Search for the cell housing the specified text and yield its (x, y) center coordinate. 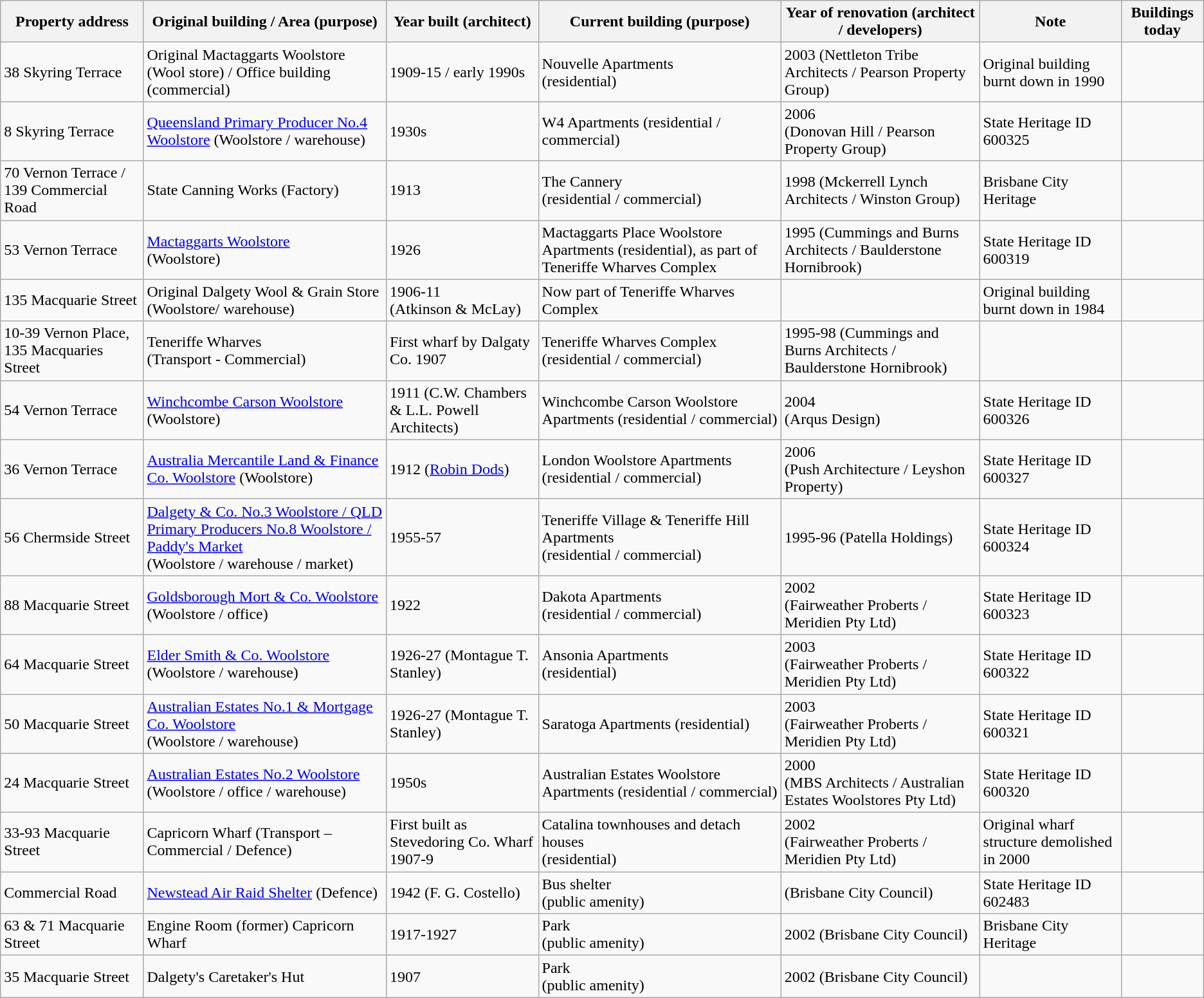
First wharf by Dalgaty Co. 1907 (462, 351)
State Heritage ID 600327 (1050, 469)
Nouvelle Apartments(residential) (660, 72)
Australia Mercantile Land & Finance Co. Woolstore (Woolstore) (265, 469)
Winchcombe Carson Woolstore(Woolstore) (265, 410)
(Brisbane City Council) (880, 893)
The Cannery(residential / commercial) (660, 190)
Dalgety & Co. No.3 Woolstore / QLD Primary Producers No.8 Woolstore / Paddy's Market(Woolstore / warehouse / market) (265, 537)
Commercial Road (72, 893)
Original building burnt down in 1990 (1050, 72)
1998 (Mckerrell Lynch Architects / Winston Group) (880, 190)
Ansonia Apartments(residential) (660, 664)
State Heritage ID 602483 (1050, 893)
33-93 Macquarie Street (72, 842)
88 Macquarie Street (72, 605)
Newstead Air Raid Shelter (Defence) (265, 893)
Current building (purpose) (660, 22)
1922 (462, 605)
London Woolstore Apartments (residential / commercial) (660, 469)
Australian Estates Woolstore Apartments (residential / commercial) (660, 783)
24 Macquarie Street (72, 783)
Year of renovation (architect / developers) (880, 22)
2006(Donovan Hill / Pearson Property Group) (880, 131)
35 Macquarie Street (72, 977)
Original Mactaggarts Woolstore (Wool store) / Office building (commercial) (265, 72)
Australian Estates No.2 Woolstore (Woolstore / office / warehouse) (265, 783)
Goldsborough Mort & Co. Woolstore(Woolstore / office) (265, 605)
Capricorn Wharf (Transport – Commercial / Defence) (265, 842)
State Heritage ID 600323 (1050, 605)
1913 (462, 190)
Saratoga Apartments (residential) (660, 723)
2006(Push Architecture / Leyshon Property) (880, 469)
Original wharf structure demolished in 2000 (1050, 842)
56 Chermside Street (72, 537)
State Heritage ID 600320 (1050, 783)
1930s (462, 131)
Teneriffe Village & Teneriffe Hill Apartments(residential / commercial) (660, 537)
Mactaggarts Woolstore(Woolstore) (265, 250)
50 Macquarie Street (72, 723)
54 Vernon Terrace (72, 410)
2000(MBS Architects / Australian Estates Woolstores Pty Ltd) (880, 783)
Note (1050, 22)
Winchcombe Carson Woolstore Apartments (residential / commercial) (660, 410)
1955-57 (462, 537)
State Canning Works (Factory) (265, 190)
36 Vernon Terrace (72, 469)
1911 (C.W. Chambers & L.L. Powell Architects) (462, 410)
State Heritage ID 600319 (1050, 250)
Year built (architect) (462, 22)
135 Macquarie Street (72, 300)
Australian Estates No.1 & Mortgage Co. Woolstore(Woolstore / warehouse) (265, 723)
State Heritage ID 600324 (1050, 537)
Mactaggarts Place Woolstore Apartments (residential), as part of Teneriffe Wharves Complex (660, 250)
1942 (F. G. Costello) (462, 893)
Original building burnt down in 1984 (1050, 300)
53 Vernon Terrace (72, 250)
Elder Smith & Co. Woolstore(Woolstore / warehouse) (265, 664)
Original building / Area (purpose) (265, 22)
Teneriffe Wharves(Transport - Commercial) (265, 351)
2004(Arqus Design) (880, 410)
1926 (462, 250)
Property address (72, 22)
Catalina townhouses and detach houses(residential) (660, 842)
1907 (462, 977)
1995-96 (Patella Holdings) (880, 537)
Now part of Teneriffe Wharves Complex (660, 300)
38 Skyring Terrace (72, 72)
1995-98 (Cummings and Burns Architects / Baulderstone Hornibrook) (880, 351)
1995 (Cummings and Burns Architects / Baulderstone Hornibrook) (880, 250)
1912 (Robin Dods) (462, 469)
Dakota Apartments(residential / commercial) (660, 605)
Bus shelter(public amenity) (660, 893)
State Heritage ID 600326 (1050, 410)
W4 Apartments (residential / commercial) (660, 131)
70 Vernon Terrace / 139 Commercial Road (72, 190)
Buildings today (1162, 22)
1917-1927 (462, 934)
2003 (Nettleton Tribe Architects / Pearson Property Group) (880, 72)
Dalgety's Caretaker's Hut (265, 977)
State Heritage ID 600322 (1050, 664)
1950s (462, 783)
Teneriffe Wharves Complex (residential / commercial) (660, 351)
Original Dalgety Wool & Grain Store(Woolstore/ warehouse) (265, 300)
Engine Room (former) Capricorn Wharf (265, 934)
1909-15 / early 1990s (462, 72)
Queensland Primary Producer No.4 Woolstore (Woolstore / warehouse) (265, 131)
First built as Stevedoring Co. Wharf 1907-9 (462, 842)
State Heritage ID 600325 (1050, 131)
State Heritage ID 600321 (1050, 723)
1906-11(Atkinson & McLay) (462, 300)
64 Macquarie Street (72, 664)
10-39 Vernon Place, 135 Macquaries Street (72, 351)
8 Skyring Terrace (72, 131)
63 & 71 Macquarie Street (72, 934)
